Return (x, y) of the center of cell containing provided text 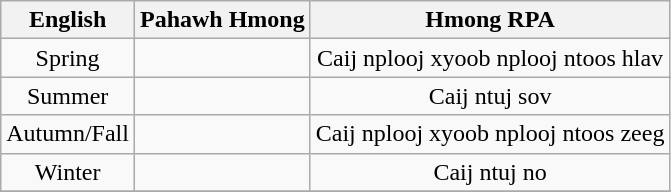
Caij ntuj no (490, 172)
Winter (68, 172)
Hmong RPA (490, 20)
Caij nplooj xyoob nplooj ntoos hlav (490, 58)
English (68, 20)
Spring (68, 58)
Summer (68, 96)
Caij nplooj xyoob nplooj ntoos zeeg (490, 134)
Caij ntuj sov (490, 96)
Pahawh Hmong (222, 20)
Autumn/Fall (68, 134)
